Extract the (x, y) coordinate from the center of the cell holding the provided text.  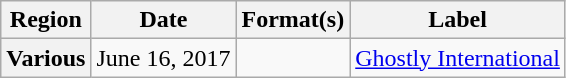
Ghostly International (458, 58)
Region (46, 20)
Label (458, 20)
June 16, 2017 (164, 58)
Various (46, 58)
Date (164, 20)
Format(s) (293, 20)
